Capture the cell that displays the provided text and extract its [x, y] central coordinate. 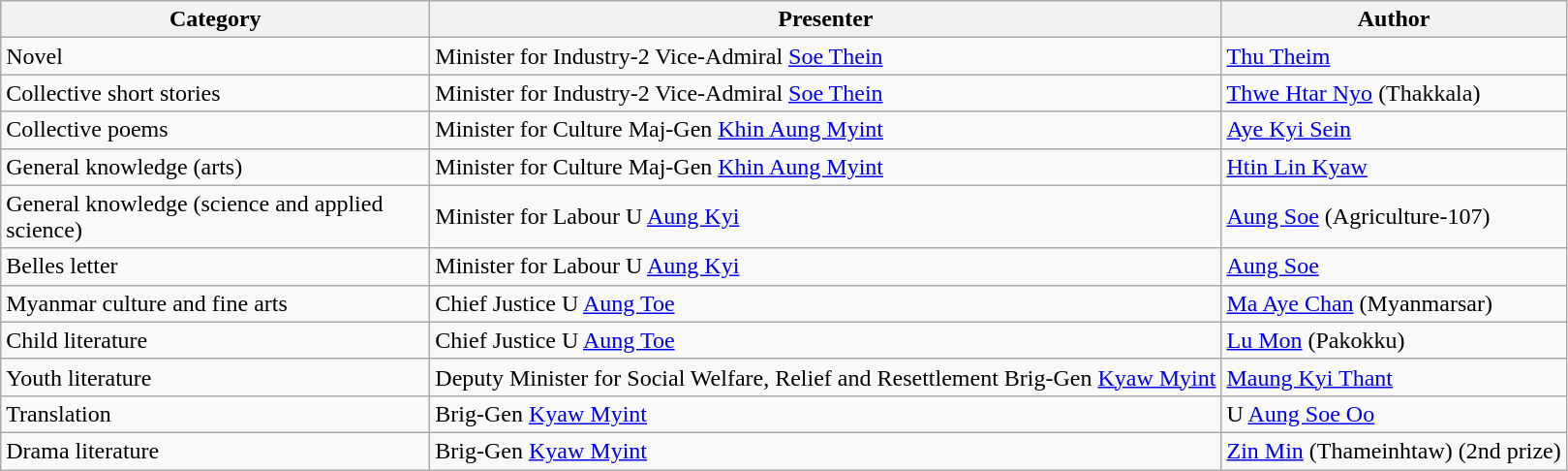
Maung Kyi Thant [1394, 377]
Translation [215, 414]
Novel [215, 56]
Ma Aye Chan (Myanmarsar) [1394, 303]
Aung Soe (Agriculture-107) [1394, 217]
U Aung Soe Oo [1394, 414]
Collective short stories [215, 93]
Youth literature [215, 377]
Drama literature [215, 451]
Author [1394, 19]
Lu Mon (Pakokku) [1394, 340]
Thu Theim [1394, 56]
Deputy Minister for Social Welfare, Relief and Resettlement Brig-Gen Kyaw Myint [825, 377]
Thwe Htar Nyo (Thakkala) [1394, 93]
Zin Min (Thameinhtaw) (2nd prize) [1394, 451]
Htin Lin Kyaw [1394, 167]
General knowledge (arts) [215, 167]
Myanmar culture and fine arts [215, 303]
Collective poems [215, 130]
Aye Kyi Sein [1394, 130]
Aung Soe [1394, 267]
Belles letter [215, 267]
Child literature [215, 340]
Presenter [825, 19]
Category [215, 19]
General knowledge (science and applied science) [215, 217]
